Extract the [X, Y] coordinate from the center of the cell holding the provided text.  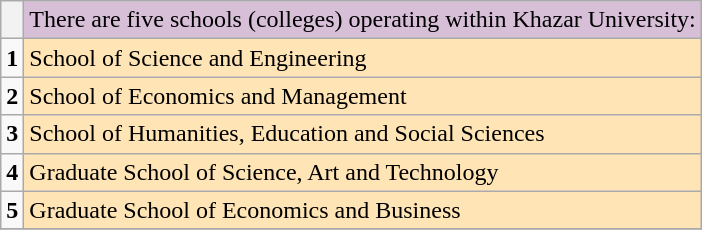
Graduate School of Science, Art and Technology [362, 172]
School of Economics and Management [362, 96]
Graduate School of Economics and Business [362, 210]
4 [12, 172]
3 [12, 134]
5 [12, 210]
School of Science and Engineering [362, 58]
1 [12, 58]
School of Humanities, Education and Social Sciences [362, 134]
2 [12, 96]
There are five schools (colleges) operating within Khazar University: [362, 20]
